Detect which cell encompasses the target text, then output its (X, Y) center coordinate. 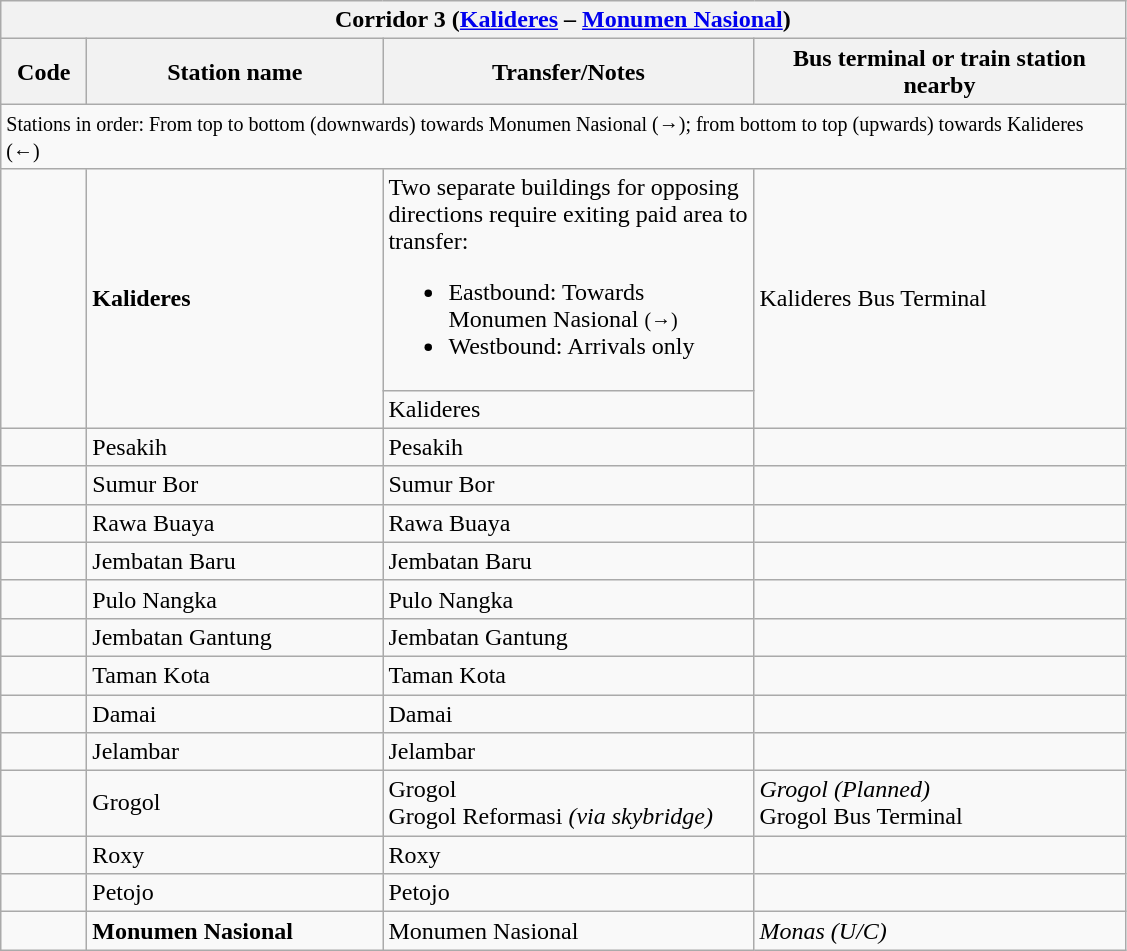
Grogol Grogol Reformasi (via skybridge) (568, 804)
Grogol (Planned) Grogol Bus Terminal (940, 804)
Two separate buildings for opposing directions require exiting paid area to transfer:Eastbound: Towards Monumen Nasional (→)Westbound: Arrivals only (568, 280)
Bus terminal or train station nearby (940, 72)
Transfer/Notes (568, 72)
Code (44, 72)
Kalideres Bus Terminal (940, 298)
Corridor 3 (Kalideres – Monumen Nasional) (563, 20)
Stations in order: From top to bottom (downwards) towards Monumen Nasional (→); from bottom to top (upwards) towards Kalideres (←) (563, 136)
Station name (235, 72)
Monas (U/C) (940, 931)
Grogol (235, 804)
